Return (X, Y) of the center of cell containing provided text 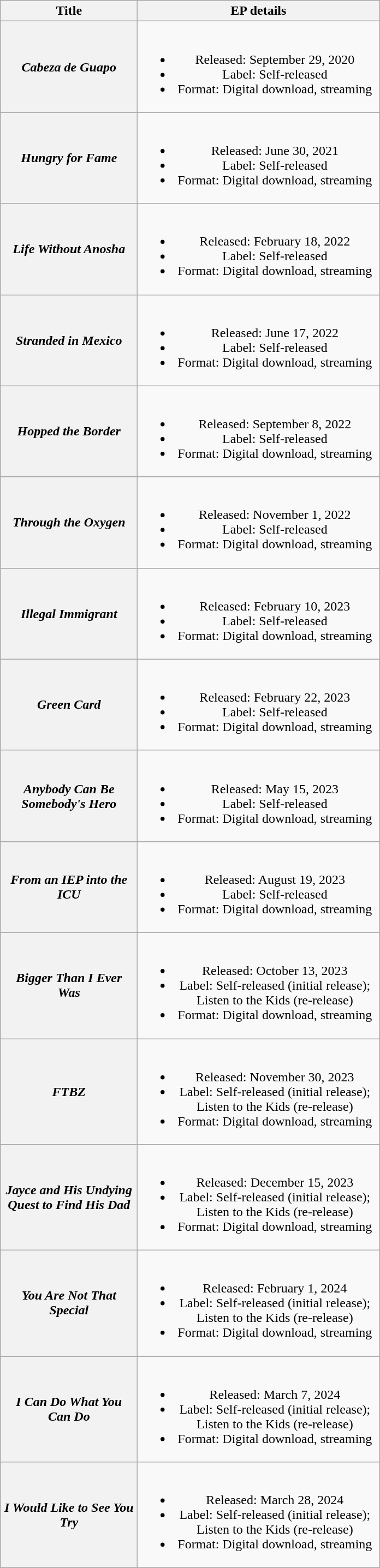
Title (69, 11)
You Are Not That Special (69, 1303)
Hopped the Border (69, 431)
Bigger Than I Ever Was (69, 985)
Illegal Immigrant (69, 613)
Released: February 10, 2023Label: Self-releasedFormat: Digital download, streaming (259, 613)
From an IEP into the ICU (69, 887)
Stranded in Mexico (69, 340)
Released: June 17, 2022Label: Self-releasedFormat: Digital download, streaming (259, 340)
Cabeza de Guapo (69, 67)
Released: March 7, 2024Label: Self-released (initial release); Listen to the Kids (re-release)Format: Digital download, streaming (259, 1409)
Released: November 30, 2023Label: Self-released (initial release); Listen to the Kids (re-release)Format: Digital download, streaming (259, 1092)
Released: March 28, 2024Label: Self-released (initial release); Listen to the Kids (re-release)Format: Digital download, streaming (259, 1515)
Anybody Can Be Somebody's Hero (69, 795)
Green Card (69, 705)
Released: February 1, 2024Label: Self-released (initial release); Listen to the Kids (re-release)Format: Digital download, streaming (259, 1303)
Released: November 1, 2022Label: Self-releasedFormat: Digital download, streaming (259, 523)
I Would Like to See You Try (69, 1515)
Released: October 13, 2023Label: Self-released (initial release); Listen to the Kids (re-release)Format: Digital download, streaming (259, 985)
Life Without Anosha (69, 249)
Hungry for Fame (69, 158)
Released: September 8, 2022Label: Self-releasedFormat: Digital download, streaming (259, 431)
Released: June 30, 2021Label: Self-releasedFormat: Digital download, streaming (259, 158)
Through the Oxygen (69, 523)
EP details (259, 11)
Released: February 18, 2022Label: Self-releasedFormat: Digital download, streaming (259, 249)
FTBZ (69, 1092)
Released: August 19, 2023Label: Self-releasedFormat: Digital download, streaming (259, 887)
Jayce and His Undying Quest to Find His Dad (69, 1198)
I Can Do What You Can Do (69, 1409)
Released: December 15, 2023Label: Self-released (initial release); Listen to the Kids (re-release)Format: Digital download, streaming (259, 1198)
Released: May 15, 2023Label: Self-releasedFormat: Digital download, streaming (259, 795)
Released: February 22, 2023Label: Self-releasedFormat: Digital download, streaming (259, 705)
Released: September 29, 2020Label: Self-releasedFormat: Digital download, streaming (259, 67)
